Search for the cell housing the specified text and yield its [x, y] center coordinate. 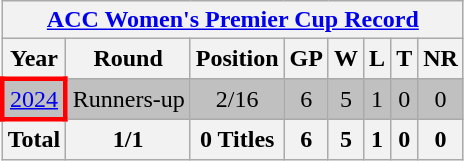
2/16 [237, 98]
Runners-up [128, 98]
1/1 [128, 139]
ACC Women's Premier Cup Record [232, 20]
W [346, 59]
GP [306, 59]
Total [34, 139]
Round [128, 59]
Position [237, 59]
Year [34, 59]
T [404, 59]
L [378, 59]
NR [441, 59]
0 Titles [237, 139]
2024 [34, 98]
